Return the [x, y] coordinate for the center point of the cell that contains the specified text.  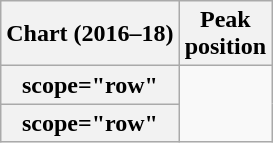
Peakposition [225, 34]
Chart (2016–18) [90, 34]
